Capture the cell that displays the provided text and extract its [x, y] central coordinate. 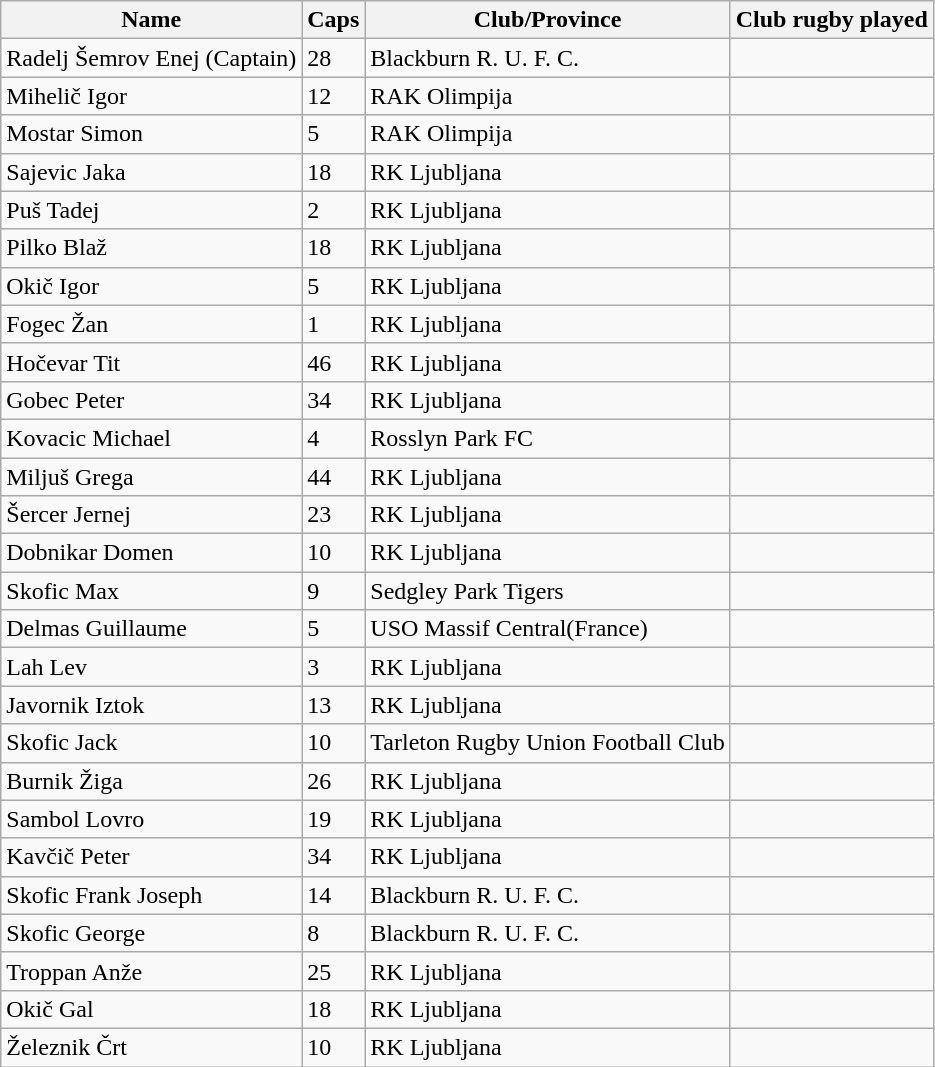
Pilko Blaž [152, 248]
14 [334, 895]
Skofic Frank Joseph [152, 895]
Club rugby played [832, 20]
Tarleton Rugby Union Football Club [548, 743]
Dobnikar Domen [152, 553]
Sambol Lovro [152, 819]
44 [334, 477]
Kavčič Peter [152, 857]
Fogec Žan [152, 324]
Mostar Simon [152, 134]
23 [334, 515]
Radelj Šemrov Enej (Captain) [152, 58]
Lah Lev [152, 667]
13 [334, 705]
Kovacic Michael [152, 438]
USO Massif Central(France) [548, 629]
Mihelič Igor [152, 96]
9 [334, 591]
19 [334, 819]
Troppan Anže [152, 971]
Skofic George [152, 933]
Rosslyn Park FC [548, 438]
Puš Tadej [152, 210]
Skofic Max [152, 591]
Šercer Jernej [152, 515]
2 [334, 210]
Javornik Iztok [152, 705]
Miljuš Grega [152, 477]
4 [334, 438]
Name [152, 20]
25 [334, 971]
Železnik Črt [152, 1047]
12 [334, 96]
Gobec Peter [152, 400]
Hočevar Tit [152, 362]
8 [334, 933]
26 [334, 781]
Okič Igor [152, 286]
Club/Province [548, 20]
Caps [334, 20]
46 [334, 362]
1 [334, 324]
Sajevic Jaka [152, 172]
3 [334, 667]
Okič Gal [152, 1009]
28 [334, 58]
Skofic Jack [152, 743]
Sedgley Park Tigers [548, 591]
Burnik Žiga [152, 781]
Delmas Guillaume [152, 629]
